Identify which cell holds the provided text, then report its (X, Y) central coordinate. 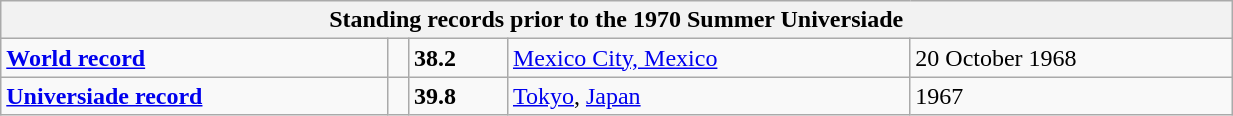
20 October 1968 (1071, 58)
Universiade record (194, 96)
Tokyo, Japan (708, 96)
39.8 (458, 96)
38.2 (458, 58)
Standing records prior to the 1970 Summer Universiade (616, 20)
World record (194, 58)
1967 (1071, 96)
Mexico City, Mexico (708, 58)
